Return the [X, Y] coordinate for the center point of the cell that contains the specified text.  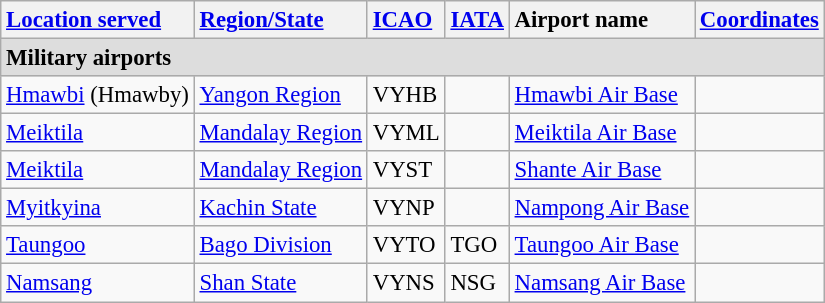
Military airports [412, 58]
VYNP [406, 208]
Yangon Region [280, 95]
Region/State [280, 20]
Shante Air Base [602, 170]
Taungoo Air Base [602, 245]
ICAO [406, 20]
Hmawbi (Hmawby) [98, 95]
Hmawbi Air Base [602, 95]
Location served [98, 20]
VYML [406, 133]
Kachin State [280, 208]
Meiktila Air Base [602, 133]
Nampong Air Base [602, 208]
Taungoo [98, 245]
Myitkyina [98, 208]
Namsang Air Base [602, 283]
IATA [477, 20]
Shan State [280, 283]
NSG [477, 283]
TGO [477, 245]
VYST [406, 170]
Bago Division [280, 245]
Namsang [98, 283]
VYTO [406, 245]
VYNS [406, 283]
Coordinates [759, 20]
VYHB [406, 95]
Airport name [602, 20]
